Pinpoint the cell where the given text exists, returning its [X, Y] midpoint coordinate. 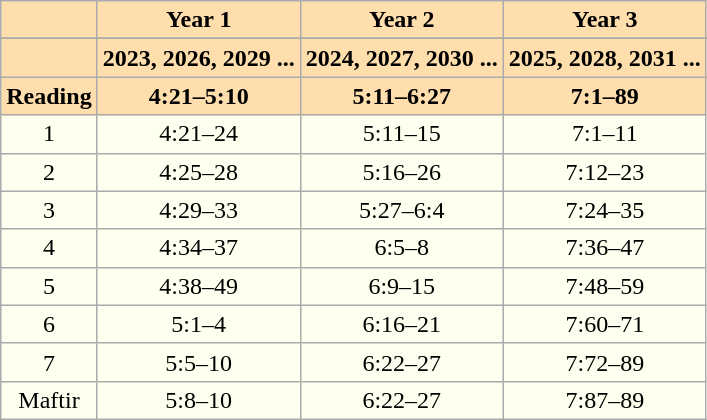
5 [49, 286]
7:12–23 [604, 172]
4:21–24 [198, 134]
5:11–6:27 [402, 96]
6:5–8 [402, 248]
Year 2 [402, 20]
4:25–28 [198, 172]
7:24–35 [604, 210]
4:38–49 [198, 286]
1 [49, 134]
4 [49, 248]
7:1–89 [604, 96]
7 [49, 362]
4:34–37 [198, 248]
7:48–59 [604, 286]
7:36–47 [604, 248]
4:29–33 [198, 210]
Maftir [49, 400]
4:21–5:10 [198, 96]
5:16–26 [402, 172]
5:1–4 [198, 324]
6:16–21 [402, 324]
5:11–15 [402, 134]
2025, 2028, 2031 ... [604, 58]
2024, 2027, 2030 ... [402, 58]
6:9–15 [402, 286]
Year 1 [198, 20]
7:60–71 [604, 324]
5:27–6:4 [402, 210]
Year 3 [604, 20]
Reading [49, 96]
7:87–89 [604, 400]
6 [49, 324]
3 [49, 210]
7:1–11 [604, 134]
5:8–10 [198, 400]
2023, 2026, 2029 ... [198, 58]
7:72–89 [604, 362]
5:5–10 [198, 362]
2 [49, 172]
